Provide the [x, y] coordinate of the cell's center where the given text is located.  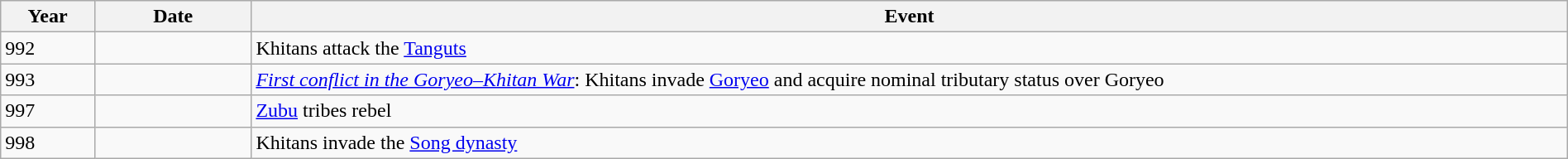
Event [910, 17]
993 [48, 79]
997 [48, 111]
First conflict in the Goryeo–Khitan War: Khitans invade Goryeo and acquire nominal tributary status over Goryeo [910, 79]
Khitans attack the Tanguts [910, 48]
992 [48, 48]
Date [172, 17]
Khitans invade the Song dynasty [910, 142]
Zubu tribes rebel [910, 111]
998 [48, 142]
Year [48, 17]
